Search for the cell housing the specified text and yield its [X, Y] center coordinate. 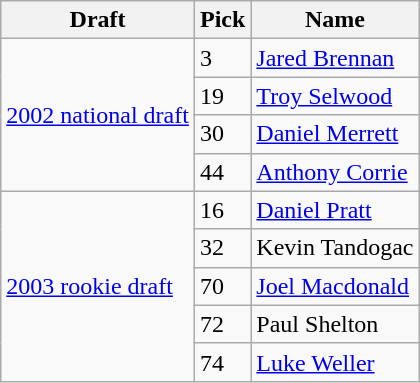
3 [222, 58]
Jared Brennan [335, 58]
2002 national draft [98, 115]
Pick [222, 20]
Kevin Tandogac [335, 248]
Daniel Merrett [335, 134]
Joel Macdonald [335, 286]
Luke Weller [335, 362]
Paul Shelton [335, 324]
Name [335, 20]
72 [222, 324]
44 [222, 172]
Anthony Corrie [335, 172]
19 [222, 96]
74 [222, 362]
32 [222, 248]
Draft [98, 20]
16 [222, 210]
70 [222, 286]
2003 rookie draft [98, 286]
30 [222, 134]
Troy Selwood [335, 96]
Daniel Pratt [335, 210]
